Extract the (X, Y) coordinate from the center of the cell holding the provided text.  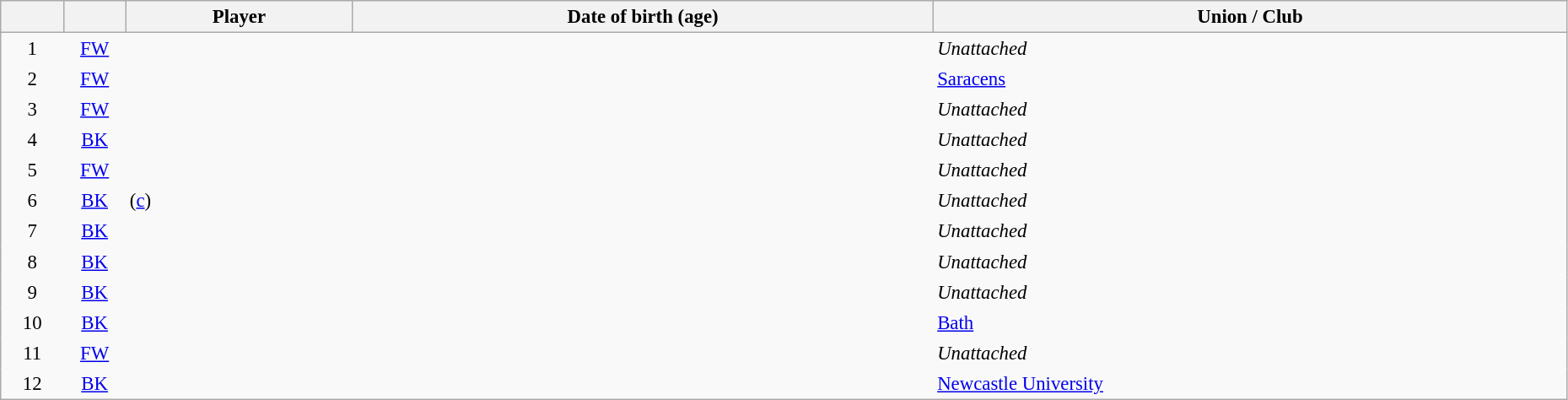
(c) (239, 201)
11 (32, 353)
Newcastle University (1250, 383)
Saracens (1250, 78)
Bath (1250, 322)
2 (32, 78)
7 (32, 231)
3 (32, 109)
1 (32, 49)
8 (32, 262)
Date of birth (age) (643, 17)
4 (32, 140)
10 (32, 322)
Player (239, 17)
6 (32, 201)
12 (32, 383)
Union / Club (1250, 17)
5 (32, 170)
9 (32, 292)
